Identify which cell holds the provided text, then report its [X, Y] central coordinate. 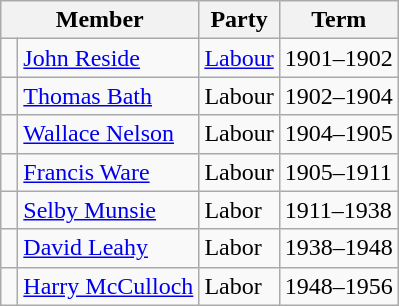
1901–1902 [338, 58]
1938–1948 [338, 248]
Party [239, 20]
Thomas Bath [108, 96]
John Reside [108, 58]
1911–1938 [338, 210]
Term [338, 20]
Francis Ware [108, 172]
Harry McCulloch [108, 286]
1905–1911 [338, 172]
Wallace Nelson [108, 134]
1902–1904 [338, 96]
Member [100, 20]
1904–1905 [338, 134]
Selby Munsie [108, 210]
1948–1956 [338, 286]
David Leahy [108, 248]
